Capture the cell that displays the provided text and extract its (X, Y) central coordinate. 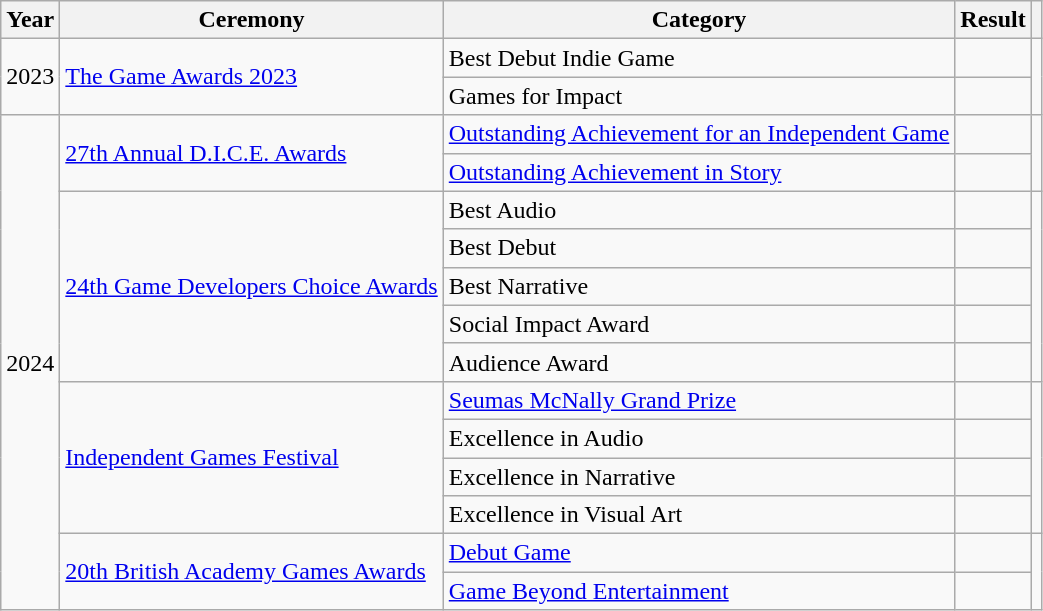
Audience Award (699, 362)
Excellence in Visual Art (699, 515)
Ceremony (252, 20)
Best Debut Indie Game (699, 58)
Outstanding Achievement in Story (699, 172)
Games for Impact (699, 96)
Independent Games Festival (252, 457)
Best Debut (699, 248)
Game Beyond Entertainment (699, 591)
Best Audio (699, 210)
Result (993, 20)
Social Impact Award (699, 324)
2023 (30, 77)
Best Narrative (699, 286)
Outstanding Achievement for an Independent Game (699, 134)
The Game Awards 2023 (252, 77)
Seumas McNally Grand Prize (699, 400)
27th Annual D.I.C.E. Awards (252, 153)
Category (699, 20)
Excellence in Audio (699, 438)
24th Game Developers Choice Awards (252, 286)
Debut Game (699, 553)
Excellence in Narrative (699, 477)
Year (30, 20)
2024 (30, 362)
20th British Academy Games Awards (252, 572)
